Scan for the cell matching the given text and deliver its [X, Y] coordinate at center. 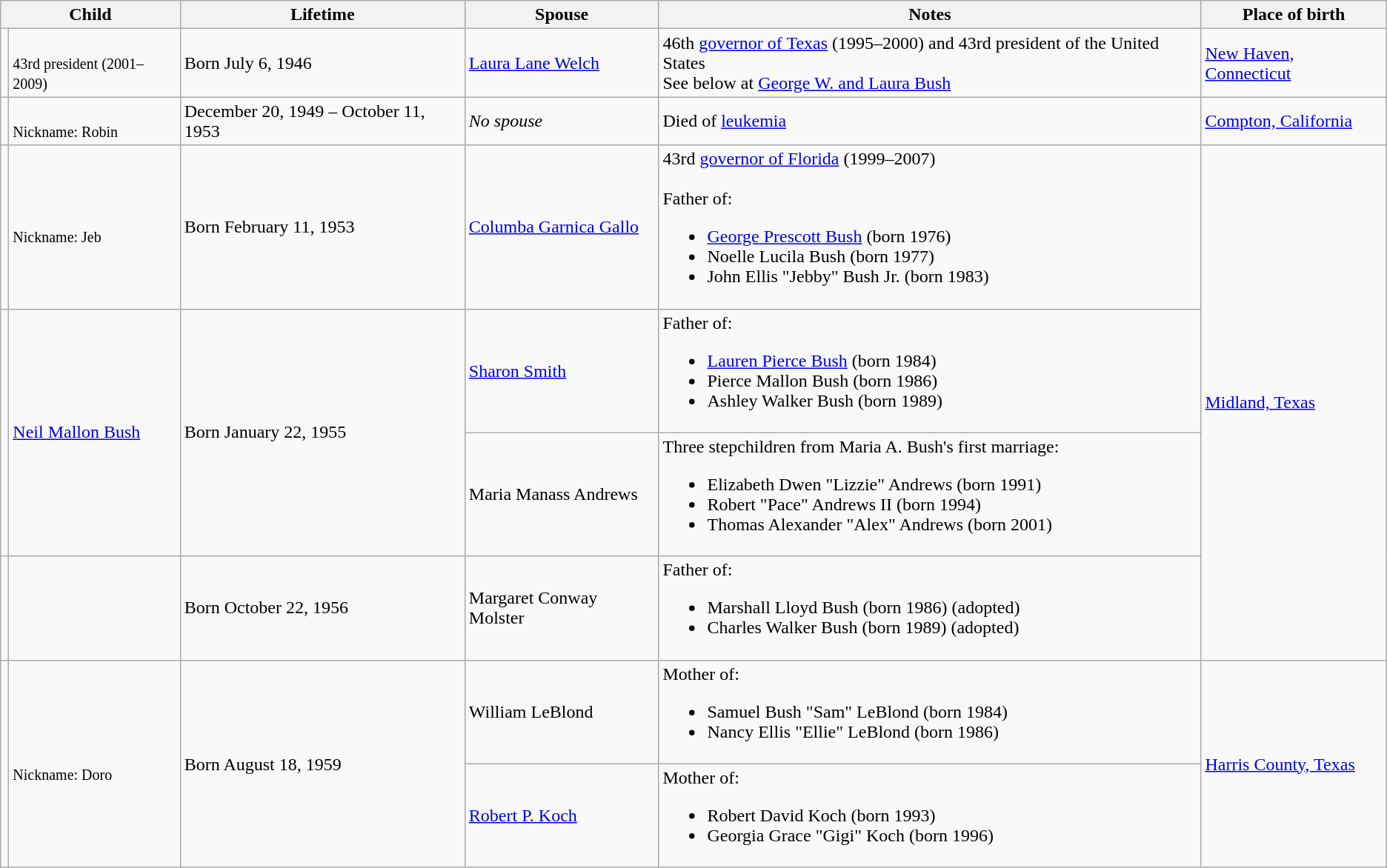
Nickname: Jeb [95, 227]
43rd president (2001–2009) [95, 63]
Father of:Lauren Pierce Bush (born 1984)Pierce Mallon Bush (born 1986)Ashley Walker Bush (born 1989) [930, 370]
Place of birth [1294, 15]
Born August 18, 1959 [322, 764]
Nickname: Robin [95, 121]
Born February 11, 1953 [322, 227]
Died of leukemia [930, 121]
Spouse [562, 15]
Nickname: Doro [95, 764]
43rd governor of Florida (1999–2007) Father of:George Prescott Bush (born 1976)Noelle Lucila Bush (born 1977)John Ellis "Jebby" Bush Jr. (born 1983) [930, 227]
Mother of:Samuel Bush "Sam" LeBlond (born 1984)Nancy Ellis "Ellie" LeBlond (born 1986) [930, 712]
46th governor of Texas (1995–2000) and 43rd president of the United StatesSee below at George W. and Laura Bush [930, 63]
Midland, Texas [1294, 403]
Robert P. Koch [562, 815]
Compton, California [1294, 121]
Father of:Marshall Lloyd Bush (born 1986) (adopted)Charles Walker Bush (born 1989) (adopted) [930, 608]
William LeBlond [562, 712]
Born July 6, 1946 [322, 63]
Mother of:Robert David Koch (born 1993)Georgia Grace "Gigi" Koch (born 1996) [930, 815]
Born October 22, 1956 [322, 608]
Notes [930, 15]
Lifetime [322, 15]
Neil Mallon Bush [95, 433]
Child [90, 15]
New Haven, Connecticut [1294, 63]
Columba Garnica Gallo [562, 227]
No spouse [562, 121]
December 20, 1949 – October 11, 1953 [322, 121]
Maria Manass Andrews [562, 495]
Harris County, Texas [1294, 764]
Sharon Smith [562, 370]
Born January 22, 1955 [322, 433]
Laura Lane Welch [562, 63]
Margaret Conway Molster [562, 608]
